Output the (X, Y) coordinate of the center of the cell containing the given text.  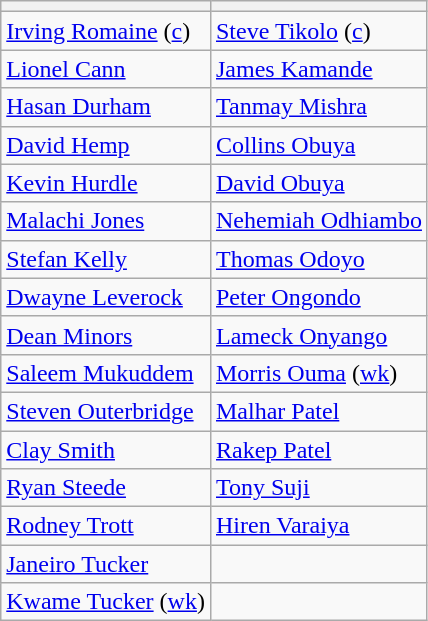
Ryan Steede (106, 488)
Morris Ouma (wk) (318, 373)
Malhar Patel (318, 411)
Dwayne Leverock (106, 297)
Steve Tikolo (c) (318, 31)
Janeiro Tucker (106, 564)
Stefan Kelly (106, 259)
Rodney Trott (106, 526)
Saleem Mukuddem (106, 373)
David Hemp (106, 145)
Nehemiah Odhiambo (318, 221)
Clay Smith (106, 449)
James Kamande (318, 69)
Tanmay Mishra (318, 107)
Kwame Tucker (wk) (106, 602)
Peter Ongondo (318, 297)
Lionel Cann (106, 69)
David Obuya (318, 183)
Malachi Jones (106, 221)
Kevin Hurdle (106, 183)
Lameck Onyango (318, 335)
Hiren Varaiya (318, 526)
Collins Obuya (318, 145)
Irving Romaine (c) (106, 31)
Thomas Odoyo (318, 259)
Rakep Patel (318, 449)
Hasan Durham (106, 107)
Steven Outerbridge (106, 411)
Dean Minors (106, 335)
Tony Suji (318, 488)
